Capture the cell that displays the provided text and extract its (x, y) central coordinate. 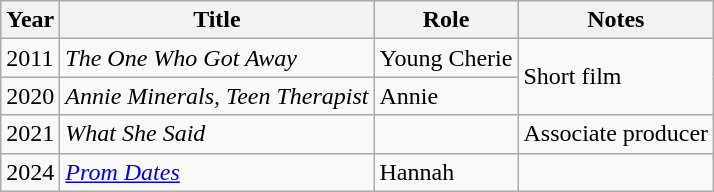
Prom Dates (217, 172)
2020 (30, 96)
Young Cherie (446, 58)
Annie (446, 96)
What She Said (217, 134)
Short film (616, 77)
2021 (30, 134)
Associate producer (616, 134)
Annie Minerals, Teen Therapist (217, 96)
Notes (616, 20)
Hannah (446, 172)
Role (446, 20)
Year (30, 20)
2011 (30, 58)
Title (217, 20)
2024 (30, 172)
The One Who Got Away (217, 58)
